Extract the (X, Y) coordinate from the center of the cell holding the provided text.  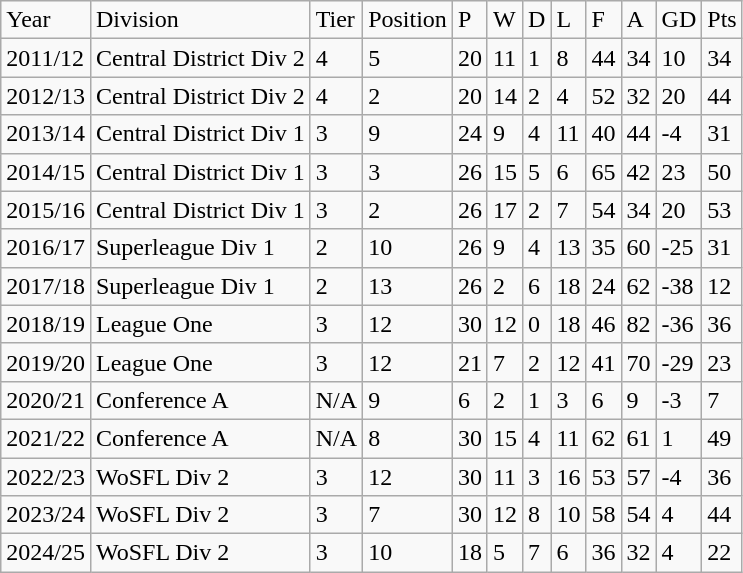
Division (200, 20)
2018/19 (46, 324)
61 (638, 438)
14 (504, 96)
22 (722, 553)
17 (504, 210)
A (638, 20)
40 (604, 134)
65 (604, 172)
2021/22 (46, 438)
2012/13 (46, 96)
2017/18 (46, 286)
35 (604, 248)
49 (722, 438)
0 (536, 324)
Tier (336, 20)
L (568, 20)
2022/23 (46, 477)
16 (568, 477)
46 (604, 324)
-3 (679, 400)
Year (46, 20)
2024/25 (46, 553)
2015/16 (46, 210)
-38 (679, 286)
52 (604, 96)
-29 (679, 362)
57 (638, 477)
GD (679, 20)
2014/15 (46, 172)
-25 (679, 248)
50 (722, 172)
41 (604, 362)
2020/21 (46, 400)
F (604, 20)
70 (638, 362)
Pts (722, 20)
2023/24 (46, 515)
Position (408, 20)
D (536, 20)
82 (638, 324)
60 (638, 248)
21 (470, 362)
2011/12 (46, 58)
2016/17 (46, 248)
2013/14 (46, 134)
42 (638, 172)
W (504, 20)
2019/20 (46, 362)
-36 (679, 324)
P (470, 20)
58 (604, 515)
